Output the [X, Y] coordinate of the center of the cell containing the given text.  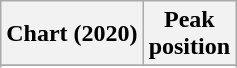
Peakposition [189, 34]
Chart (2020) [72, 34]
